Search for the cell housing the specified text and yield its (X, Y) center coordinate. 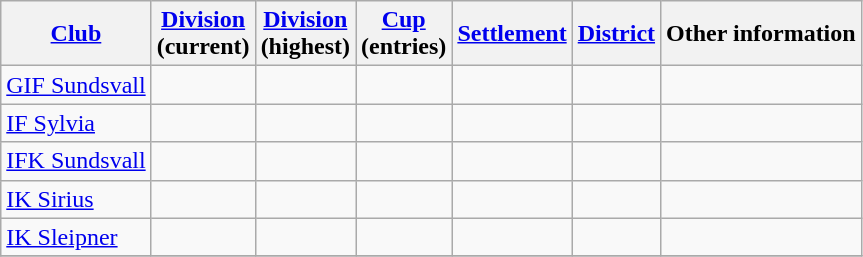
District (616, 34)
Division (current) (203, 34)
Settlement (512, 34)
Other information (762, 34)
IF Sylvia (76, 123)
Cup (entries) (404, 34)
Division (highest) (305, 34)
IK Sirius (76, 199)
Club (76, 34)
IK Sleipner (76, 237)
IFK Sundsvall (76, 161)
GIF Sundsvall (76, 85)
